Scan for the cell matching the given text and deliver its (x, y) coordinate at center. 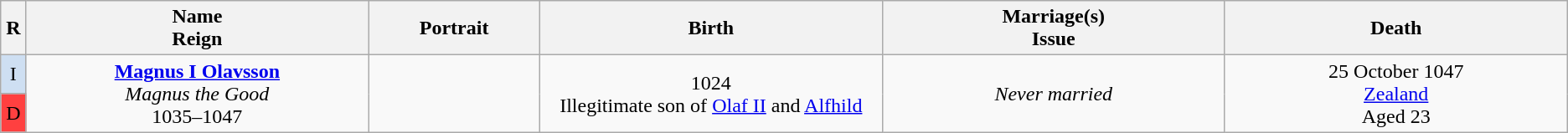
D (13, 113)
NameReign (198, 28)
Birth (710, 28)
I (13, 74)
Death (1395, 28)
Magnus I OlavssonMagnus the Good1035–1047 (198, 94)
Never married (1054, 94)
Portrait (454, 28)
25 October 1047ZealandAged 23 (1395, 94)
Marriage(s)Issue (1054, 28)
1024Illegitimate son of Olaf II and Alfhild (710, 94)
R (13, 28)
